Identify which cell holds the provided text, then report its (x, y) central coordinate. 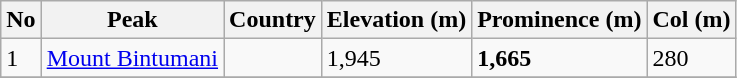
280 (692, 58)
Country (273, 20)
Elevation (m) (396, 20)
Prominence (m) (560, 20)
1 (21, 58)
1,665 (560, 58)
No (21, 20)
1,945 (396, 58)
Col (m) (692, 20)
Mount Bintumani (132, 58)
Peak (132, 20)
